Return (X, Y) of the center of cell containing provided text 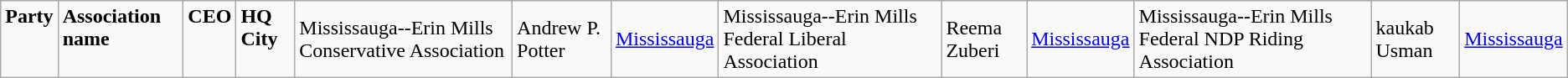
Reema Zuberi (984, 39)
Party (29, 39)
Mississauga--Erin Mills Conservative Association (404, 39)
Mississauga--Erin Mills Federal Liberal Association (830, 39)
CEO (209, 39)
kaukab Usman (1416, 39)
HQ City (266, 39)
Mississauga--Erin Mills Federal NDP Riding Association (1253, 39)
Association name (121, 39)
Andrew P. Potter (562, 39)
